Locate the cell with the specified text and output its (X, Y) center coordinate. 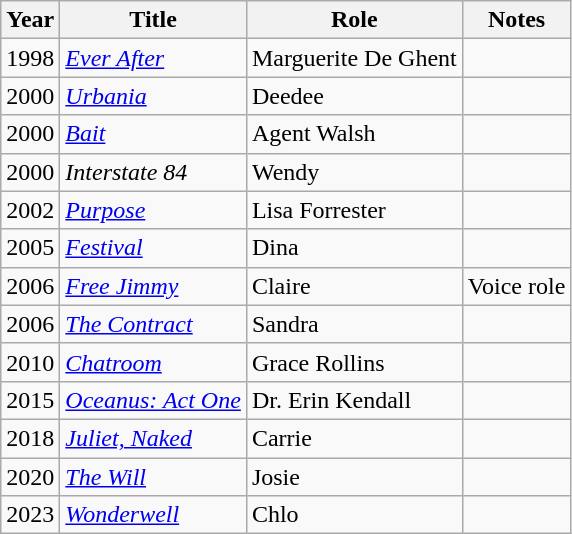
2010 (30, 362)
Dina (354, 248)
Interstate 84 (154, 172)
Chatroom (154, 362)
Agent Walsh (354, 134)
Notes (516, 20)
Voice role (516, 286)
Marguerite De Ghent (354, 58)
2015 (30, 400)
Deedee (354, 96)
Grace Rollins (354, 362)
Festival (154, 248)
Josie (354, 477)
2005 (30, 248)
Lisa Forrester (354, 210)
Carrie (354, 438)
The Contract (154, 324)
2020 (30, 477)
Juliet, Naked (154, 438)
Wonderwell (154, 515)
Sandra (354, 324)
Role (354, 20)
Wendy (354, 172)
Year (30, 20)
Bait (154, 134)
The Will (154, 477)
2002 (30, 210)
2023 (30, 515)
Title (154, 20)
Chlo (354, 515)
Claire (354, 286)
Ever After (154, 58)
Purpose (154, 210)
Dr. Erin Kendall (354, 400)
Free Jimmy (154, 286)
Urbania (154, 96)
2018 (30, 438)
Oceanus: Act One (154, 400)
1998 (30, 58)
